Extract the (x, y) coordinate from the center of the cell holding the provided text.  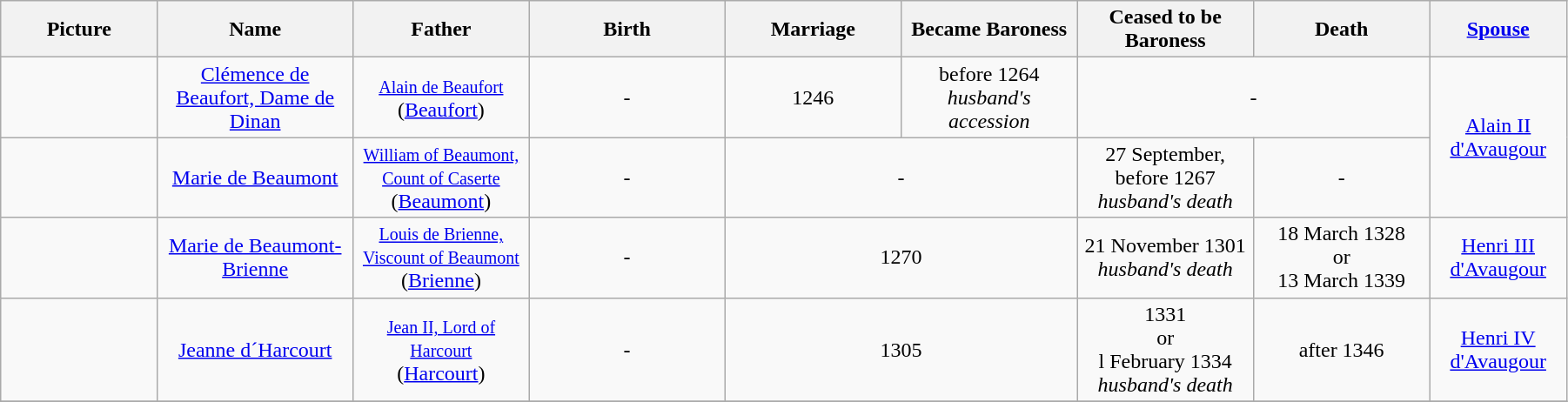
18 March 1328or13 March 1339 (1341, 258)
Marie de Beaumont (256, 178)
William of Beaumont, Count of Caserte (Beaumont) (441, 178)
Clémence de Beaufort, Dame de Dinan (256, 97)
1270 (901, 258)
Marriage (813, 30)
Henri IV d'Avaugour (1498, 350)
Louis de Brienne, Viscount of Beaumont (Brienne) (441, 258)
Jeanne d´Harcourt (256, 350)
Death (1341, 30)
1305 (901, 350)
Marie de Beaumont-Brienne (256, 258)
Jean II, Lord of Harcourt (Harcourt) (441, 350)
1246 (813, 97)
Alain de Beaufort (Beaufort) (441, 97)
Father (441, 30)
27 September, before 1267husband's death (1165, 178)
Henri III d'Avaugour (1498, 258)
Spouse (1498, 30)
Name (256, 30)
Ceased to be Baroness (1165, 30)
21 November 1301husband's death (1165, 258)
1331orl February 1334husband's death (1165, 350)
before 1264husband's accession (989, 97)
after 1346 (1341, 350)
Became Baroness (989, 30)
Alain II d'Avaugour (1498, 137)
Picture (79, 30)
Birth (627, 30)
